From the cell containing the given text, extract its center point as [x, y] coordinate. 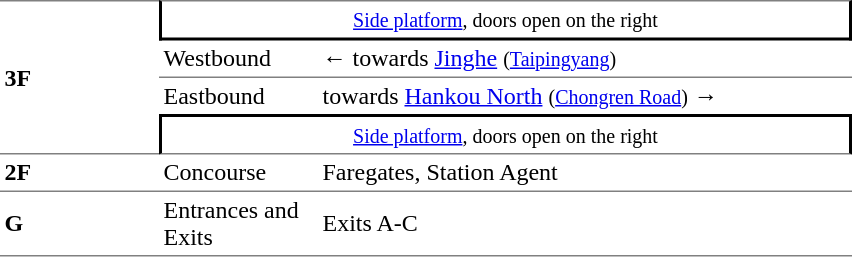
Faregates, Station Agent [585, 173]
Entrances and Exits [238, 224]
G [80, 224]
← towards Jinghe (Taipingyang) [585, 58]
Westbound [238, 58]
Concourse [238, 173]
Exits A-C [585, 224]
Eastbound [238, 95]
2F [80, 173]
3F [80, 77]
towards Hankou North (Chongren Road) → [585, 95]
